Search for the cell housing the specified text and yield its (x, y) center coordinate. 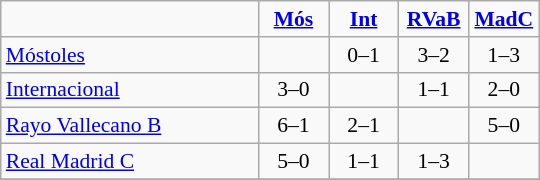
6–1 (293, 126)
MadC (504, 19)
Internacional (130, 90)
Rayo Vallecano B (130, 126)
Mós (293, 19)
RVaB (434, 19)
Móstoles (130, 55)
Real Madrid C (130, 162)
2–1 (363, 126)
2–0 (504, 90)
Int (363, 19)
3–0 (293, 90)
0–1 (363, 55)
3–2 (434, 55)
